Detect which cell encompasses the target text, then output its [X, Y] center coordinate. 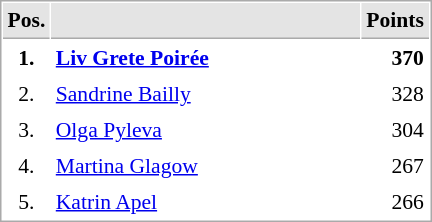
Points [396, 21]
266 [396, 201]
Martina Glagow [206, 165]
4. [26, 165]
Pos. [26, 21]
328 [396, 93]
5. [26, 201]
267 [396, 165]
2. [26, 93]
3. [26, 129]
Sandrine Bailly [206, 93]
Olga Pyleva [206, 129]
Liv Grete Poirée [206, 57]
Katrin Apel [206, 201]
1. [26, 57]
370 [396, 57]
304 [396, 129]
